Scan for the cell matching the given text and deliver its [X, Y] coordinate at center. 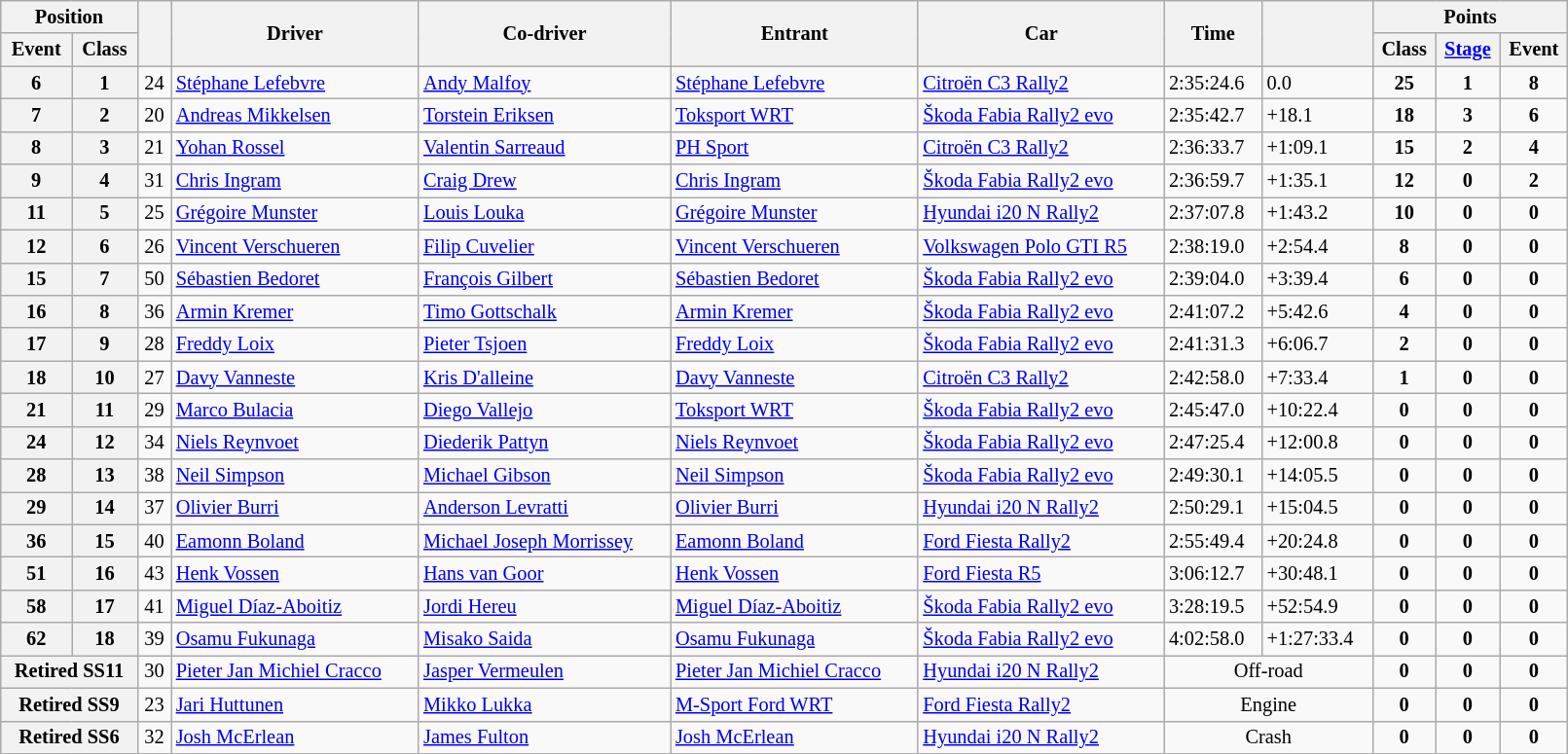
Retired SS11 [69, 671]
M-Sport Ford WRT [794, 704]
31 [154, 181]
41 [154, 606]
Hans van Goor [545, 573]
Position [69, 17]
+52:54.9 [1318, 606]
2:41:31.3 [1213, 344]
2:39:04.0 [1213, 279]
Car [1041, 33]
40 [154, 541]
20 [154, 115]
2:42:58.0 [1213, 377]
43 [154, 573]
Jari Huttunen [295, 704]
3:06:12.7 [1213, 573]
+2:54.4 [1318, 246]
Ford Fiesta R5 [1041, 573]
3:28:19.5 [1213, 606]
Diego Vallejo [545, 410]
Michael Gibson [545, 476]
Filip Cuvelier [545, 246]
+10:22.4 [1318, 410]
2:49:30.1 [1213, 476]
Craig Drew [545, 181]
2:37:07.8 [1213, 213]
Entrant [794, 33]
Stage [1468, 50]
Jordi Hereu [545, 606]
2:36:33.7 [1213, 148]
François Gilbert [545, 279]
Diederik Pattyn [545, 443]
+1:09.1 [1318, 148]
+1:43.2 [1318, 213]
Jasper Vermeulen [545, 671]
2:50:29.1 [1213, 508]
+1:27:33.4 [1318, 639]
2:35:24.6 [1213, 83]
62 [37, 639]
+6:06.7 [1318, 344]
Points [1470, 17]
Volkswagen Polo GTI R5 [1041, 246]
Andy Malfoy [545, 83]
PH Sport [794, 148]
Anderson Levratti [545, 508]
Torstein Eriksen [545, 115]
Andreas Mikkelsen [295, 115]
Michael Joseph Morrissey [545, 541]
+5:42.6 [1318, 311]
+20:24.8 [1318, 541]
13 [105, 476]
+15:04.5 [1318, 508]
+14:05.5 [1318, 476]
2:36:59.7 [1213, 181]
2:45:47.0 [1213, 410]
51 [37, 573]
Time [1213, 33]
Marco Bulacia [295, 410]
2:38:19.0 [1213, 246]
Crash [1268, 737]
2:47:25.4 [1213, 443]
2:35:42.7 [1213, 115]
+3:39.4 [1318, 279]
50 [154, 279]
+1:35.1 [1318, 181]
+12:00.8 [1318, 443]
27 [154, 377]
Timo Gottschalk [545, 311]
James Fulton [545, 737]
Kris D'alleine [545, 377]
Valentin Sarreaud [545, 148]
2:41:07.2 [1213, 311]
Co-driver [545, 33]
2:55:49.4 [1213, 541]
+18.1 [1318, 115]
14 [105, 508]
Yohan Rossel [295, 148]
34 [154, 443]
Misako Saida [545, 639]
30 [154, 671]
0.0 [1318, 83]
Mikko Lukka [545, 704]
39 [154, 639]
Driver [295, 33]
+30:48.1 [1318, 573]
Retired SS9 [69, 704]
Louis Louka [545, 213]
5 [105, 213]
23 [154, 704]
58 [37, 606]
+7:33.4 [1318, 377]
4:02:58.0 [1213, 639]
Engine [1268, 704]
32 [154, 737]
Off-road [1268, 671]
38 [154, 476]
Pieter Tsjoen [545, 344]
37 [154, 508]
26 [154, 246]
Retired SS6 [69, 737]
